Return (X, Y) of the center of cell containing provided text 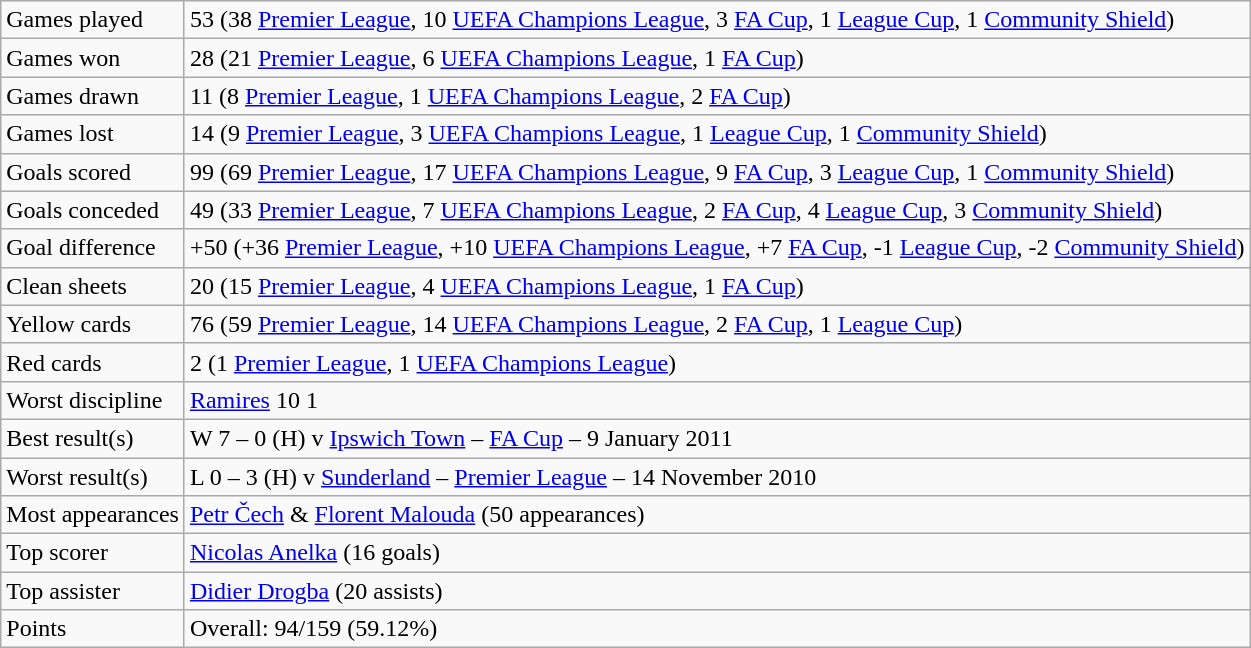
99 (69 Premier League, 17 UEFA Champions League, 9 FA Cup, 3 League Cup, 1 Community Shield) (717, 172)
Didier Drogba (20 assists) (717, 591)
Games lost (93, 134)
49 (33 Premier League, 7 UEFA Champions League, 2 FA Cup, 4 League Cup, 3 Community Shield) (717, 210)
Goals conceded (93, 210)
53 (38 Premier League, 10 UEFA Champions League, 3 FA Cup, 1 League Cup, 1 Community Shield) (717, 20)
W 7 – 0 (H) v Ipswich Town – FA Cup – 9 January 2011 (717, 438)
Games drawn (93, 96)
Top scorer (93, 553)
Petr Čech & Florent Malouda (50 appearances) (717, 515)
Goal difference (93, 248)
Worst result(s) (93, 477)
Clean sheets (93, 286)
2 (1 Premier League, 1 UEFA Champions League) (717, 362)
Points (93, 629)
Worst discipline (93, 400)
Goals scored (93, 172)
Best result(s) (93, 438)
28 (21 Premier League, 6 UEFA Champions League, 1 FA Cup) (717, 58)
11 (8 Premier League, 1 UEFA Champions League, 2 FA Cup) (717, 96)
L 0 – 3 (H) v Sunderland – Premier League – 14 November 2010 (717, 477)
Top assister (93, 591)
Red cards (93, 362)
14 (9 Premier League, 3 UEFA Champions League, 1 League Cup, 1 Community Shield) (717, 134)
+50 (+36 Premier League, +10 UEFA Champions League, +7 FA Cup, -1 League Cup, -2 Community Shield) (717, 248)
Ramires 10 1 (717, 400)
Overall: 94/159 (59.12%) (717, 629)
Games played (93, 20)
Yellow cards (93, 324)
Games won (93, 58)
Most appearances (93, 515)
Nicolas Anelka (16 goals) (717, 553)
20 (15 Premier League, 4 UEFA Champions League, 1 FA Cup) (717, 286)
76 (59 Premier League, 14 UEFA Champions League, 2 FA Cup, 1 League Cup) (717, 324)
